Output the (X, Y) coordinate of the center of the cell containing the given text.  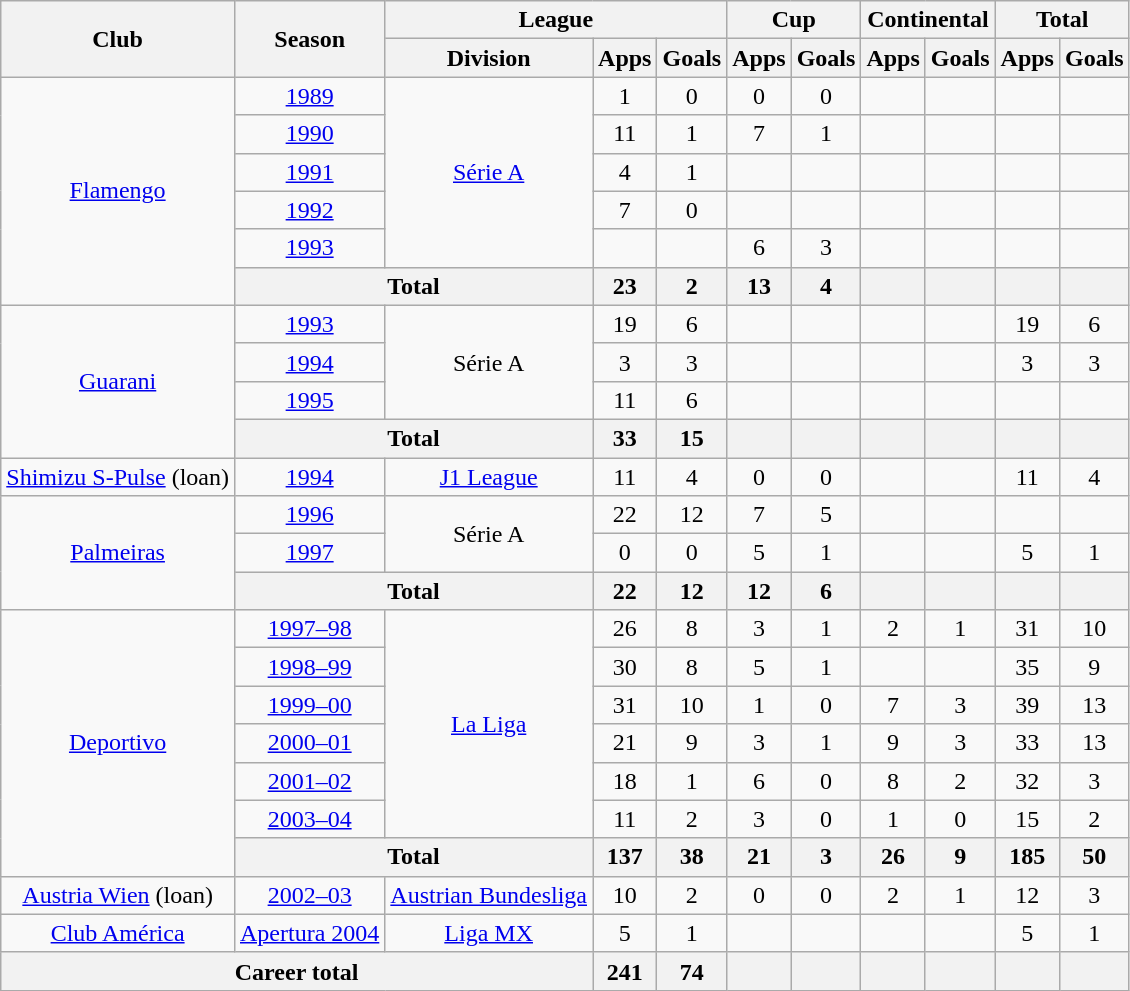
Guarani (118, 381)
La Liga (489, 724)
1996 (309, 515)
Continental (928, 20)
2002–03 (309, 895)
38 (692, 857)
Club (118, 39)
74 (692, 971)
Liga MX (489, 933)
50 (1094, 857)
Career total (297, 971)
Season (309, 39)
35 (1027, 667)
Austria Wien (loan) (118, 895)
Austrian Bundesliga (489, 895)
241 (625, 971)
1997–98 (309, 629)
30 (625, 667)
Cup (794, 20)
185 (1027, 857)
39 (1027, 705)
18 (625, 781)
2003–04 (309, 819)
J1 League (489, 477)
Deportivo (118, 743)
1991 (309, 172)
Shimizu S-Pulse (loan) (118, 477)
1998–99 (309, 667)
Apertura 2004 (309, 933)
1990 (309, 134)
League (556, 20)
Palmeiras (118, 553)
2000–01 (309, 743)
1999–00 (309, 705)
1989 (309, 96)
1992 (309, 210)
23 (625, 286)
Flamengo (118, 191)
1997 (309, 553)
Division (489, 58)
2001–02 (309, 781)
32 (1027, 781)
Club América (118, 933)
1995 (309, 400)
137 (625, 857)
